Return the [x, y] coordinate for the center point of the cell that contains the specified text.  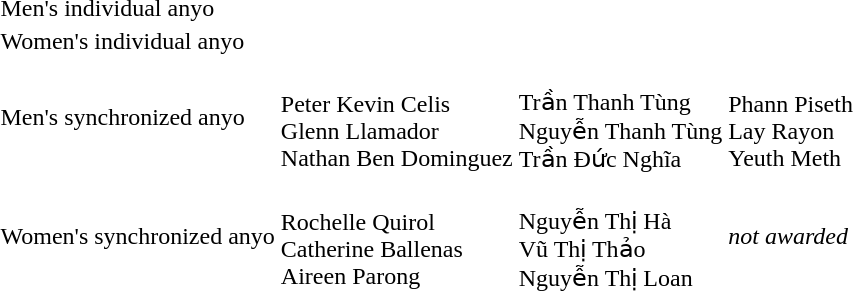
Trần Thanh Tùng Nguyễn Thanh Tùng Trần Đức Nghĩa [620, 117]
Peter Kevin Celis Glenn Llamador Nathan Ben Dominguez [396, 117]
